Capture the cell that displays the provided text and extract its (X, Y) central coordinate. 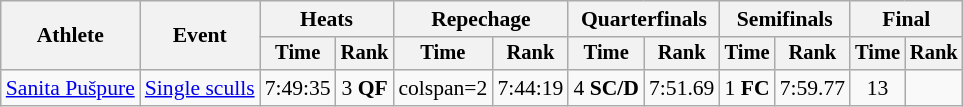
Sanita Pušpure (70, 88)
Quarterfinals (644, 19)
Final (906, 19)
7:49:35 (298, 88)
Athlete (70, 36)
Heats (327, 19)
7:59.77 (812, 88)
4 SC/D (606, 88)
7:51.69 (682, 88)
Repechage (480, 19)
Semifinals (784, 19)
3 QF (365, 88)
Event (200, 36)
1 FC (746, 88)
Single sculls (200, 88)
colspan=2 (442, 88)
13 (878, 88)
7:44:19 (530, 88)
